Determine the [X, Y] coordinate at the center of the cell enclosing the given text.  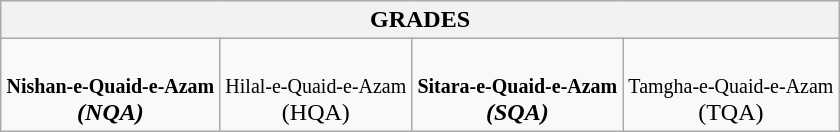
Sitara-e-Quaid-e-Azam(SQA) [518, 85]
Tamgha-e-Quaid-e-Azam(TQA) [731, 85]
Nishan-e-Quaid-e-Azam(NQA) [110, 85]
Hilal-e-Quaid-e-Azam(HQA) [316, 85]
GRADES [420, 20]
